Return [x, y] of the center of cell containing provided text 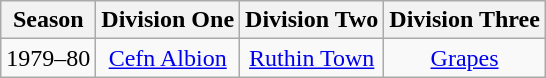
Division Two [312, 20]
Ruthin Town [312, 58]
Season [48, 20]
Division One [168, 20]
Division Three [465, 20]
Cefn Albion [168, 58]
1979–80 [48, 58]
Grapes [465, 58]
